From the cell containing the given text, extract its center point as [x, y] coordinate. 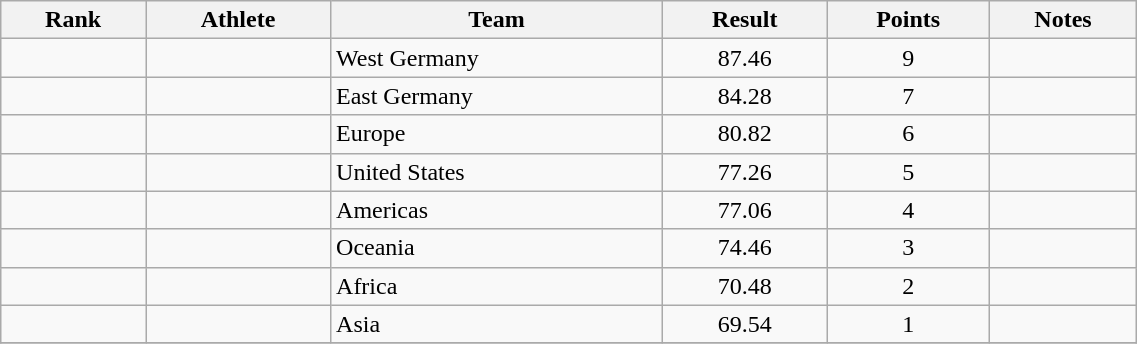
Team [497, 20]
Africa [497, 286]
6 [908, 134]
87.46 [744, 58]
East Germany [497, 96]
77.06 [744, 210]
Notes [1063, 20]
80.82 [744, 134]
9 [908, 58]
1 [908, 324]
Athlete [238, 20]
74.46 [744, 248]
7 [908, 96]
3 [908, 248]
Europe [497, 134]
Result [744, 20]
77.26 [744, 172]
70.48 [744, 286]
Points [908, 20]
Americas [497, 210]
4 [908, 210]
84.28 [744, 96]
Asia [497, 324]
United States [497, 172]
West Germany [497, 58]
Rank [74, 20]
Oceania [497, 248]
5 [908, 172]
2 [908, 286]
69.54 [744, 324]
